Scan for the cell matching the given text and deliver its (x, y) coordinate at center. 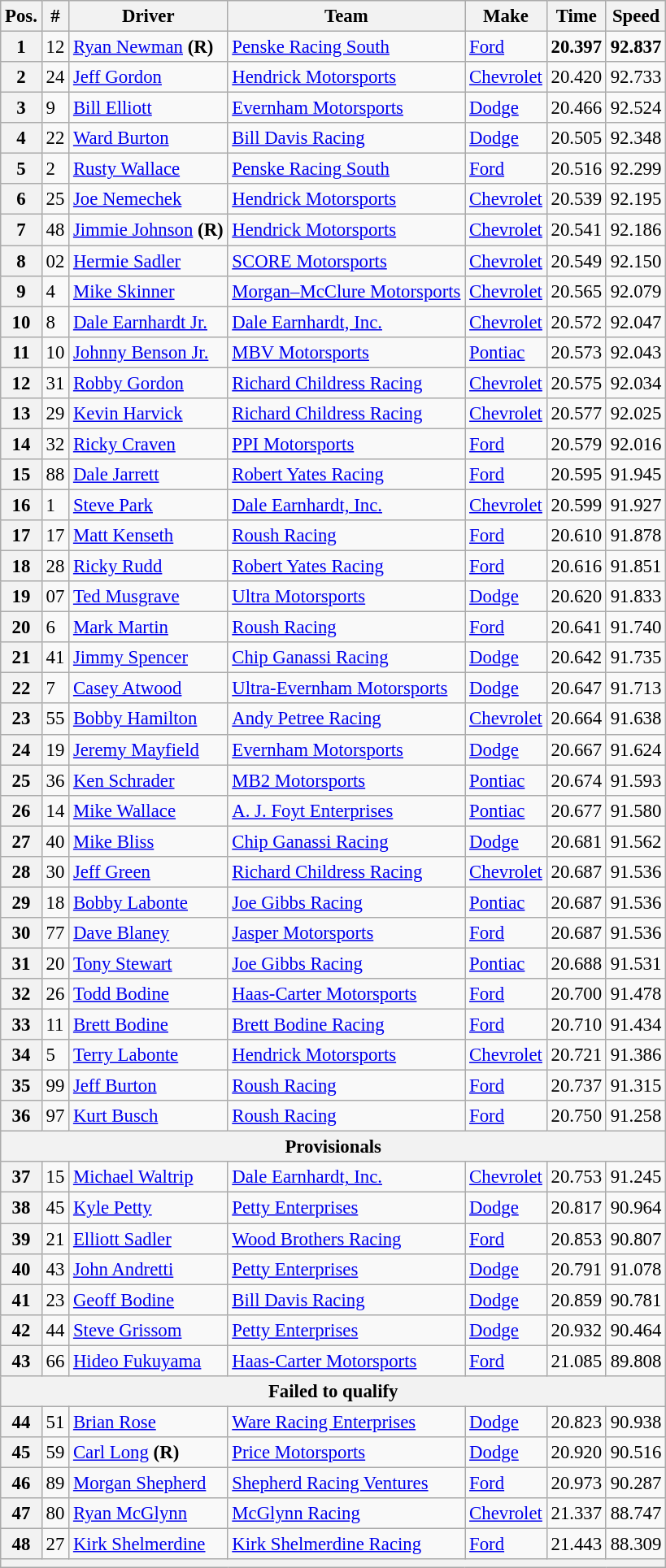
Hermie Sadler (148, 261)
37 (21, 1178)
A. J. Foyt Enterprises (346, 810)
Morgan–McClure Motorsports (346, 291)
92.195 (636, 199)
Speed (636, 16)
Kyle Petty (148, 1208)
20.753 (576, 1178)
Tony Stewart (148, 963)
90.287 (636, 1483)
20.466 (576, 108)
90.781 (636, 1300)
02 (55, 261)
Morgan Shepherd (148, 1483)
92.079 (636, 291)
Robby Gordon (148, 383)
Jimmy Spencer (148, 658)
89.808 (636, 1361)
McGlynn Racing (346, 1514)
Jeremy Mayfield (148, 749)
34 (21, 1055)
Geoff Bodine (148, 1300)
66 (55, 1361)
Ware Racing Enterprises (346, 1422)
Matt Kenseth (148, 536)
92.733 (636, 77)
20.420 (576, 77)
20.397 (576, 47)
Jasper Motorsports (346, 933)
91.434 (636, 1025)
90.938 (636, 1422)
20.823 (576, 1422)
90.964 (636, 1208)
20.973 (576, 1483)
20.616 (576, 567)
20.667 (576, 749)
21.443 (576, 1544)
Bobby Labonte (148, 902)
Kirk Shelmerdine (148, 1544)
51 (55, 1422)
Ward Burton (148, 138)
Michael Waltrip (148, 1178)
92.025 (636, 414)
20.641 (576, 628)
91.245 (636, 1178)
Driver (148, 16)
20.700 (576, 994)
Steve Park (148, 505)
Jimmie Johnson (R) (148, 230)
Mike Bliss (148, 841)
91.078 (636, 1269)
20.541 (576, 230)
Jeff Gordon (148, 77)
Carl Long (R) (148, 1453)
91.315 (636, 1086)
13 (21, 414)
39 (21, 1239)
20.853 (576, 1239)
Brett Bodine Racing (346, 1025)
Dave Blaney (148, 933)
91.593 (636, 780)
Joe Nemechek (148, 199)
16 (21, 505)
20.599 (576, 505)
SCORE Motorsports (346, 261)
88 (55, 475)
MB2 Motorsports (346, 780)
20.932 (576, 1330)
20.575 (576, 383)
20.573 (576, 352)
91.878 (636, 536)
20.595 (576, 475)
89 (55, 1483)
Bobby Hamilton (148, 719)
20.721 (576, 1055)
Shepherd Racing Ventures (346, 1483)
20.572 (576, 322)
Mark Martin (148, 628)
20.577 (576, 414)
92.150 (636, 261)
Provisionals (333, 1147)
47 (21, 1514)
Wood Brothers Racing (346, 1239)
20.539 (576, 199)
John Andretti (148, 1269)
91.851 (636, 567)
91.713 (636, 688)
92.837 (636, 47)
Rusty Wallace (148, 169)
Andy Petree Racing (346, 719)
Ultra Motorsports (346, 597)
21.337 (576, 1514)
Brett Bodine (148, 1025)
07 (55, 597)
91.258 (636, 1116)
92.186 (636, 230)
20.549 (576, 261)
Terry Labonte (148, 1055)
92.348 (636, 138)
20.817 (576, 1208)
46 (21, 1483)
Elliott Sadler (148, 1239)
Kirk Shelmerdine Racing (346, 1544)
Make (506, 16)
77 (55, 933)
20.677 (576, 810)
PPI Motorsports (346, 444)
Ryan Newman (R) (148, 47)
92.043 (636, 352)
91.833 (636, 597)
92.047 (636, 322)
91.945 (636, 475)
Mike Skinner (148, 291)
20.642 (576, 658)
91.927 (636, 505)
Ted Musgrave (148, 597)
20.610 (576, 536)
35 (21, 1086)
20.688 (576, 963)
Ricky Craven (148, 444)
Hideo Fukuyama (148, 1361)
Ryan McGlynn (148, 1514)
20.565 (576, 291)
20.681 (576, 841)
Price Motorsports (346, 1453)
80 (55, 1514)
92.034 (636, 383)
Casey Atwood (148, 688)
99 (55, 1086)
20.620 (576, 597)
90.807 (636, 1239)
90.516 (636, 1453)
90.464 (636, 1330)
20.516 (576, 169)
20.710 (576, 1025)
Ken Schrader (148, 780)
# (55, 16)
Pos. (21, 16)
92.524 (636, 108)
20.505 (576, 138)
91.386 (636, 1055)
Dale Earnhardt Jr. (148, 322)
20.920 (576, 1453)
Mike Wallace (148, 810)
91.580 (636, 810)
Dale Jarrett (148, 475)
91.478 (636, 994)
Time (576, 16)
Ultra-Evernham Motorsports (346, 688)
Bill Elliott (148, 108)
91.531 (636, 963)
88.309 (636, 1544)
91.638 (636, 719)
Jeff Burton (148, 1086)
59 (55, 1453)
91.735 (636, 658)
Team (346, 16)
42 (21, 1330)
20.750 (576, 1116)
3 (21, 108)
Kurt Busch (148, 1116)
Kevin Harvick (148, 414)
Steve Grissom (148, 1330)
92.299 (636, 169)
20.737 (576, 1086)
Ricky Rudd (148, 567)
Johnny Benson Jr. (148, 352)
MBV Motorsports (346, 352)
20.791 (576, 1269)
91.624 (636, 749)
97 (55, 1116)
21.085 (576, 1361)
55 (55, 719)
88.747 (636, 1514)
91.562 (636, 841)
Failed to qualify (333, 1392)
92.016 (636, 444)
20.674 (576, 780)
Todd Bodine (148, 994)
38 (21, 1208)
91.740 (636, 628)
20.859 (576, 1300)
Jeff Green (148, 872)
20.664 (576, 719)
Brian Rose (148, 1422)
20.647 (576, 688)
33 (21, 1025)
20.579 (576, 444)
